Scan for the cell matching the given text and deliver its (X, Y) coordinate at center. 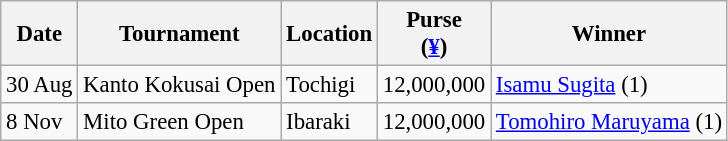
Location (330, 34)
Tomohiro Maruyama (1) (610, 122)
Isamu Sugita (1) (610, 85)
Tournament (180, 34)
Tochigi (330, 85)
Purse(¥) (434, 34)
Kanto Kokusai Open (180, 85)
Ibaraki (330, 122)
Date (40, 34)
30 Aug (40, 85)
Mito Green Open (180, 122)
8 Nov (40, 122)
Winner (610, 34)
